From the cell containing the given text, extract its center point as (x, y) coordinate. 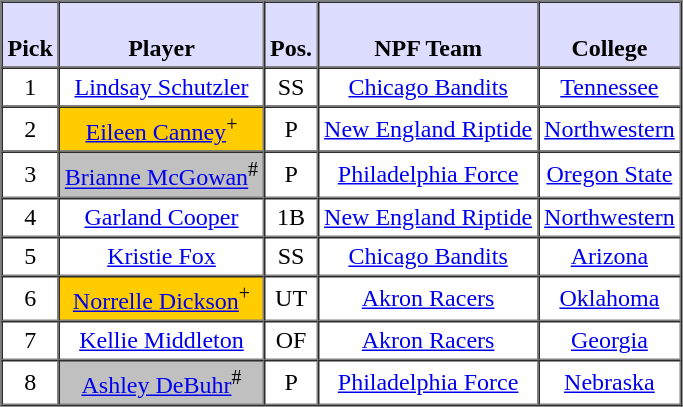
Brianne McGowan# (162, 174)
Ashley DeBuhr# (162, 382)
Georgia (610, 340)
UT (291, 298)
Eileen Canney+ (162, 128)
3 (30, 174)
1B (291, 216)
7 (30, 340)
Tennessee (610, 88)
5 (30, 256)
Nebraska (610, 382)
8 (30, 382)
College (610, 35)
2 (30, 128)
NPF Team (428, 35)
Garland Cooper (162, 216)
6 (30, 298)
Pos. (291, 35)
Norrelle Dickson+ (162, 298)
Oklahoma (610, 298)
Lindsay Schutzler (162, 88)
Player (162, 35)
Arizona (610, 256)
OF (291, 340)
Oregon State (610, 174)
Kristie Fox (162, 256)
1 (30, 88)
Kellie Middleton (162, 340)
Pick (30, 35)
4 (30, 216)
